Locate the cell with the specified text and output its [x, y] center coordinate. 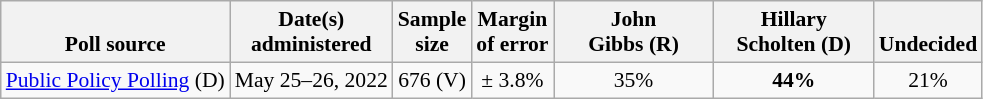
Public Policy Polling (D) [116, 80]
JohnGibbs (R) [634, 32]
Marginof error [512, 32]
Samplesize [432, 32]
21% [928, 80]
± 3.8% [512, 80]
44% [794, 80]
HillaryScholten (D) [794, 32]
35% [634, 80]
Date(s)administered [312, 32]
676 (V) [432, 80]
Undecided [928, 32]
May 25–26, 2022 [312, 80]
Poll source [116, 32]
